Extract the (x, y) coordinate from the center of the cell holding the provided text.  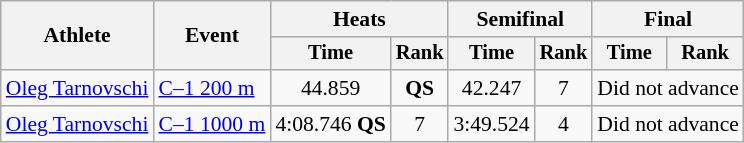
Semifinal (520, 19)
Athlete (78, 36)
4 (564, 124)
Final (668, 19)
QS (420, 88)
Event (212, 36)
3:49.524 (491, 124)
44.859 (330, 88)
4:08.746 QS (330, 124)
C–1 1000 m (212, 124)
Heats (359, 19)
C–1 200 m (212, 88)
42.247 (491, 88)
